Search for the cell housing the specified text and yield its [X, Y] center coordinate. 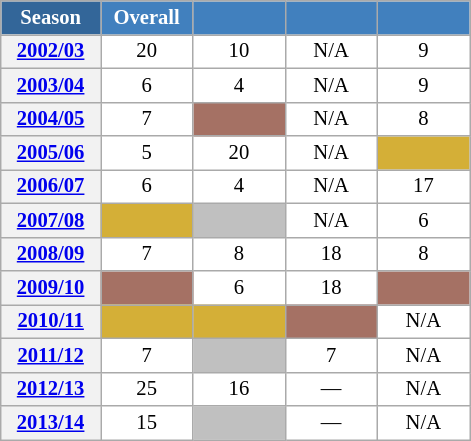
Season [51, 17]
2008/09 [51, 254]
2003/04 [51, 85]
10 [239, 51]
2002/03 [51, 51]
16 [239, 389]
2005/06 [51, 153]
2012/13 [51, 389]
2013/14 [51, 423]
2006/07 [51, 186]
Overall [146, 17]
17 [423, 186]
15 [146, 423]
2009/10 [51, 287]
5 [146, 153]
2004/05 [51, 119]
25 [146, 389]
2011/12 [51, 355]
2010/11 [51, 321]
2007/08 [51, 220]
